Locate the cell with the specified text and output its [X, Y] center coordinate. 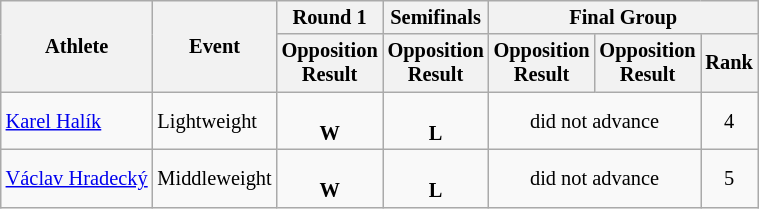
Event [215, 46]
4 [730, 121]
Final Group [624, 17]
Middleweight [215, 178]
5 [730, 178]
Václav Hradecký [77, 178]
Karel Halík [77, 121]
Lightweight [215, 121]
Athlete [77, 46]
Semifinals [436, 17]
Round 1 [330, 17]
Rank [730, 63]
